Detect which cell encompasses the target text, then output its [X, Y] center coordinate. 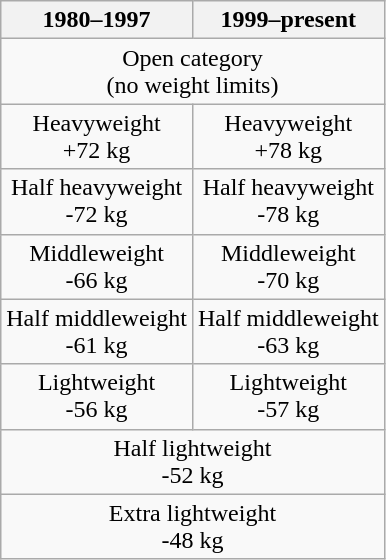
Lightweight-56 kg [97, 396]
Extra lightweight-48 kg [192, 526]
Middleweight-66 kg [97, 266]
Half middleweight-63 kg [288, 332]
Open category(no weight limits) [192, 72]
Half lightweight-52 kg [192, 462]
1980–1997 [97, 20]
Lightweight-57 kg [288, 396]
Half heavyweight-78 kg [288, 202]
1999–present [288, 20]
Heavyweight+78 kg [288, 136]
Heavyweight+72 kg [97, 136]
Half heavyweight-72 kg [97, 202]
Half middleweight-61 kg [97, 332]
Middleweight-70 kg [288, 266]
